Locate the cell with the specified text and output its [X, Y] center coordinate. 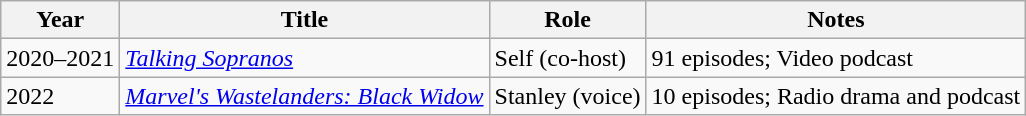
2020–2021 [60, 58]
Talking Sopranos [304, 58]
Role [568, 20]
Stanley (voice) [568, 96]
91 episodes; Video podcast [836, 58]
Self (co-host) [568, 58]
Year [60, 20]
10 episodes; Radio drama and podcast [836, 96]
2022 [60, 96]
Notes [836, 20]
Marvel's Wastelanders: Black Widow [304, 96]
Title [304, 20]
